For the text-containing cell, return its midpoint in (x, y) coordinate format. 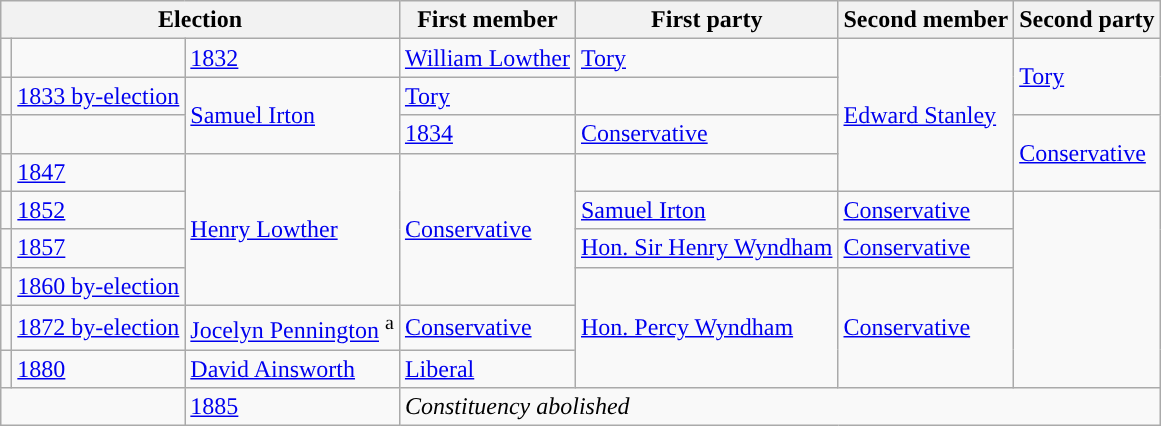
1847 (98, 172)
Second party (1087, 20)
William Lowther (487, 58)
Jocelyn Pennington a (292, 328)
1885 (292, 407)
Henry Lowther (292, 229)
David Ainsworth (292, 369)
1834 (487, 134)
Election (200, 20)
1832 (292, 58)
Hon. Percy Wyndham (706, 328)
1860 by-election (98, 286)
Liberal (487, 369)
Hon. Sir Henry Wyndham (706, 248)
1833 by-election (98, 96)
First party (706, 20)
Second member (926, 20)
1857 (98, 248)
1852 (98, 210)
1880 (98, 369)
Constituency abolished (780, 407)
1872 by-election (98, 328)
First member (487, 20)
Edward Stanley (926, 115)
